Output the (x, y) coordinate of the center of the cell containing the given text.  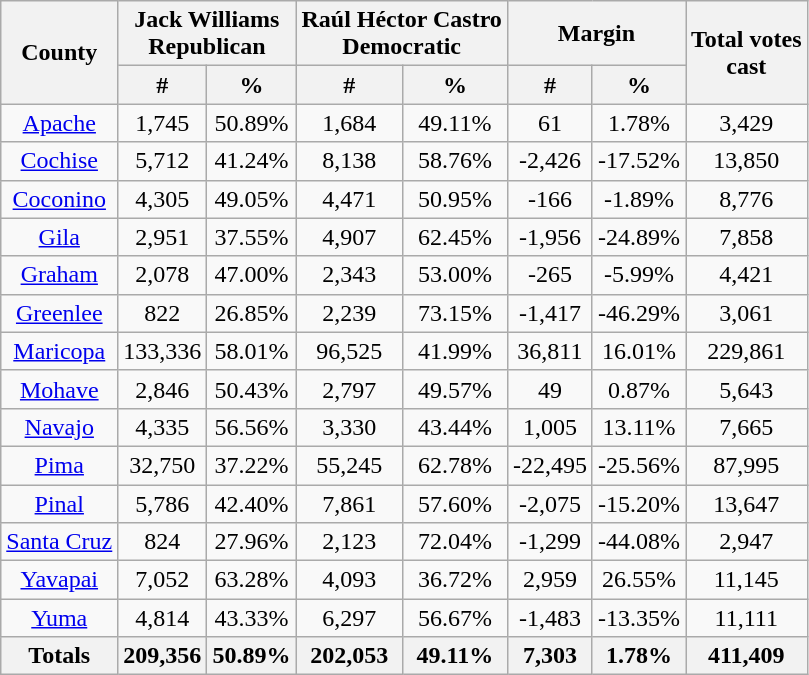
-46.29% (638, 313)
7,665 (747, 427)
-2,075 (550, 503)
-24.89% (638, 237)
-5.99% (638, 275)
Graham (60, 275)
-44.08% (638, 542)
37.22% (252, 465)
-2,426 (550, 161)
County (60, 52)
8,138 (349, 161)
43.44% (454, 427)
50.95% (454, 199)
7,858 (747, 237)
11,111 (747, 618)
Maricopa (60, 351)
Apache (60, 123)
43.33% (252, 618)
4,421 (747, 275)
16.01% (638, 351)
41.99% (454, 351)
37.55% (252, 237)
Margin (596, 34)
58.76% (454, 161)
2,797 (349, 389)
73.15% (454, 313)
8,776 (747, 199)
Cochise (60, 161)
Santa Cruz (60, 542)
Coconino (60, 199)
2,343 (349, 275)
Total votescast (747, 52)
-25.56% (638, 465)
6,297 (349, 618)
1,005 (550, 427)
11,145 (747, 580)
-1,483 (550, 618)
1,745 (162, 123)
2,123 (349, 542)
Yavapai (60, 580)
4,305 (162, 199)
Jack WilliamsRepublican (207, 34)
61 (550, 123)
-1,417 (550, 313)
202,053 (349, 656)
13,647 (747, 503)
5,643 (747, 389)
53.00% (454, 275)
-1.89% (638, 199)
Gila (60, 237)
-15.20% (638, 503)
56.56% (252, 427)
72.04% (454, 542)
7,861 (349, 503)
32,750 (162, 465)
-1,299 (550, 542)
2,078 (162, 275)
209,356 (162, 656)
411,409 (747, 656)
47.00% (252, 275)
-17.52% (638, 161)
0.87% (638, 389)
56.67% (454, 618)
49.57% (454, 389)
27.96% (252, 542)
2,239 (349, 313)
229,861 (747, 351)
824 (162, 542)
2,846 (162, 389)
49.05% (252, 199)
4,814 (162, 618)
4,907 (349, 237)
133,336 (162, 351)
5,786 (162, 503)
822 (162, 313)
Navajo (60, 427)
42.40% (252, 503)
-13.35% (638, 618)
Yuma (60, 618)
3,429 (747, 123)
Pima (60, 465)
4,335 (162, 427)
3,330 (349, 427)
13.11% (638, 427)
7,303 (550, 656)
26.85% (252, 313)
Mohave (60, 389)
7,052 (162, 580)
4,471 (349, 199)
4,093 (349, 580)
Totals (60, 656)
2,951 (162, 237)
62.45% (454, 237)
36.72% (454, 580)
Raúl Héctor CastroDemocratic (402, 34)
26.55% (638, 580)
58.01% (252, 351)
57.60% (454, 503)
-22,495 (550, 465)
3,061 (747, 313)
2,959 (550, 580)
63.28% (252, 580)
55,245 (349, 465)
50.43% (252, 389)
62.78% (454, 465)
-1,956 (550, 237)
96,525 (349, 351)
41.24% (252, 161)
5,712 (162, 161)
-265 (550, 275)
87,995 (747, 465)
36,811 (550, 351)
1,684 (349, 123)
Pinal (60, 503)
-166 (550, 199)
13,850 (747, 161)
49 (550, 389)
Greenlee (60, 313)
2,947 (747, 542)
